Pinpoint the cell where the given text exists, returning its (X, Y) midpoint coordinate. 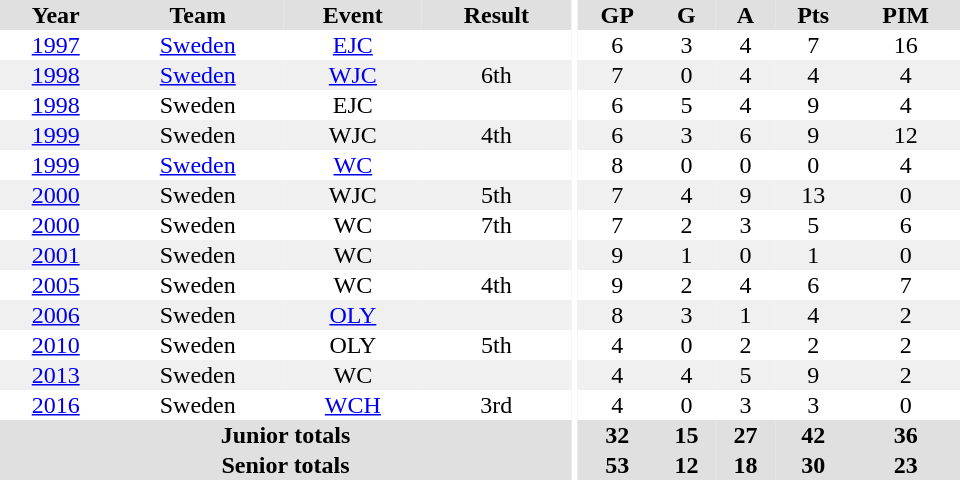
2005 (56, 285)
Year (56, 15)
1997 (56, 45)
Event (353, 15)
2010 (56, 345)
Result (496, 15)
13 (813, 195)
36 (906, 435)
7th (496, 225)
G (686, 15)
PIM (906, 15)
2013 (56, 375)
32 (618, 435)
Junior totals (286, 435)
GP (618, 15)
42 (813, 435)
30 (813, 465)
Team (198, 15)
23 (906, 465)
WCH (353, 405)
2016 (56, 405)
6th (496, 75)
Senior totals (286, 465)
53 (618, 465)
2006 (56, 315)
16 (906, 45)
18 (746, 465)
27 (746, 435)
15 (686, 435)
2001 (56, 255)
A (746, 15)
3rd (496, 405)
Pts (813, 15)
